Determine the (X, Y) coordinate at the center of the cell enclosing the given text.  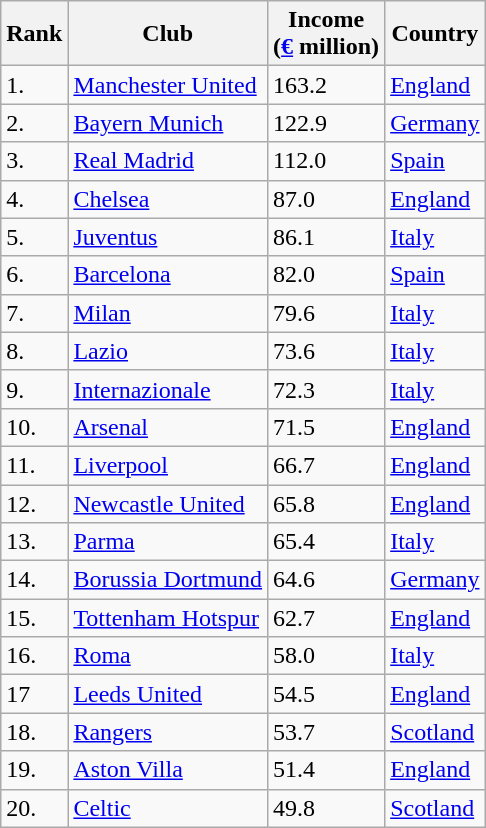
15. (34, 618)
62.7 (326, 618)
51.4 (326, 770)
71.5 (326, 427)
8. (34, 351)
Rank (34, 34)
7. (34, 313)
72.3 (326, 389)
13. (34, 542)
Income (€ million) (326, 34)
79.6 (326, 313)
58.0 (326, 656)
87.0 (326, 199)
9. (34, 389)
Internazionale (168, 389)
Juventus (168, 237)
5. (34, 237)
Liverpool (168, 465)
Borussia Dortmund (168, 580)
86.1 (326, 237)
3. (34, 161)
Tottenham Hotspur (168, 618)
Milan (168, 313)
65.8 (326, 503)
Manchester United (168, 85)
82.0 (326, 275)
Arsenal (168, 427)
Real Madrid (168, 161)
Celtic (168, 808)
2. (34, 123)
11. (34, 465)
64.6 (326, 580)
Country (435, 34)
19. (34, 770)
112.0 (326, 161)
65.4 (326, 542)
73.6 (326, 351)
17 (34, 694)
122.9 (326, 123)
Bayern Munich (168, 123)
Rangers (168, 732)
Roma (168, 656)
18. (34, 732)
Chelsea (168, 199)
Aston Villa (168, 770)
49.8 (326, 808)
20. (34, 808)
66.7 (326, 465)
16. (34, 656)
163.2 (326, 85)
54.5 (326, 694)
12. (34, 503)
Club (168, 34)
Lazio (168, 351)
Barcelona (168, 275)
14. (34, 580)
Parma (168, 542)
6. (34, 275)
1. (34, 85)
10. (34, 427)
53.7 (326, 732)
4. (34, 199)
Newcastle United (168, 503)
Leeds United (168, 694)
